Determine the (x, y) coordinate at the center of the cell enclosing the given text.  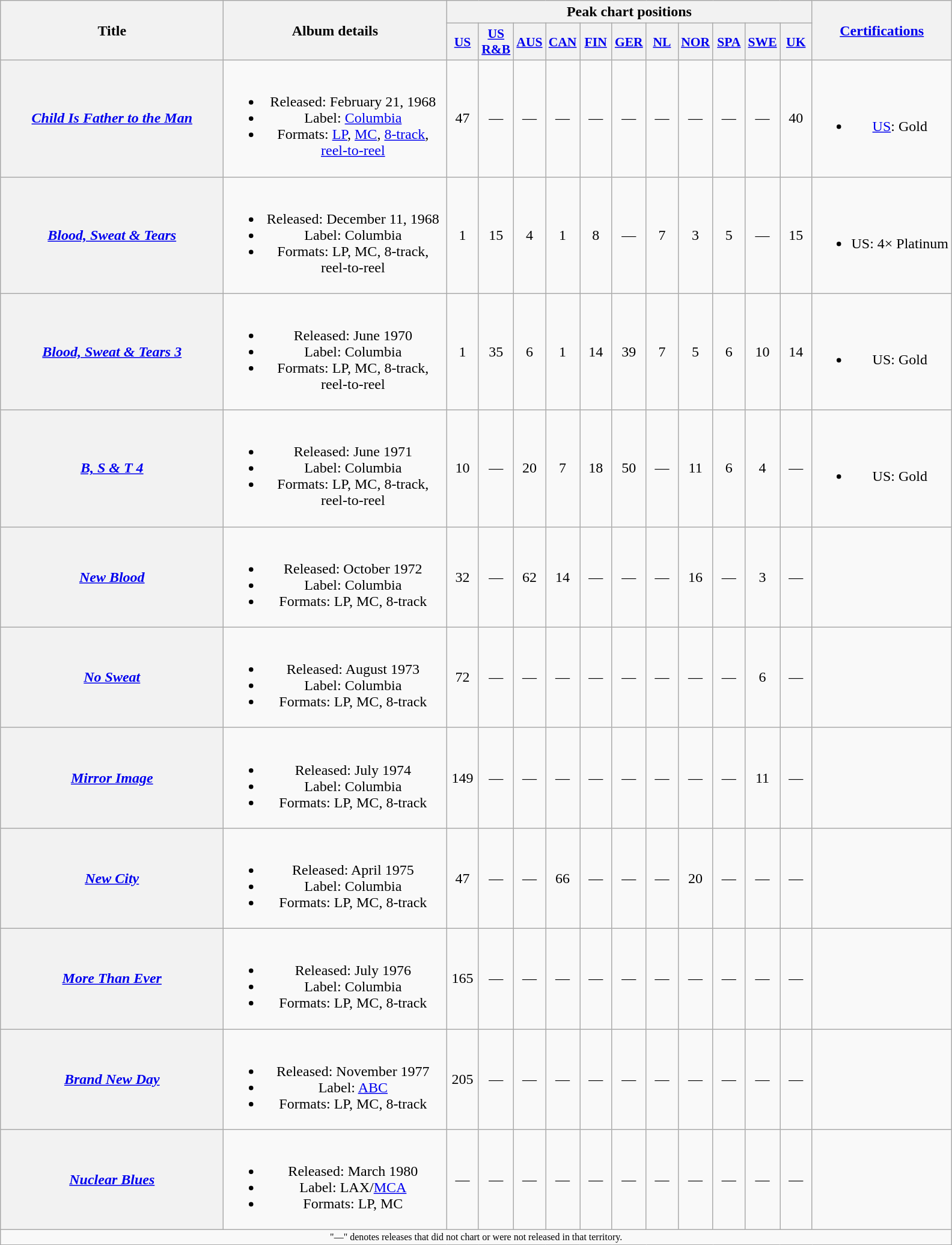
Blood, Sweat & Tears (112, 235)
Mirror Image (112, 778)
US R&B (496, 42)
Certifications (882, 30)
35 (496, 352)
Album details (335, 30)
New Blood (112, 577)
Released: April 1975Label: ColumbiaFormats: LP, MC, 8-track (335, 878)
32 (463, 577)
US (463, 42)
New City (112, 878)
Released: July 1976Label: ColumbiaFormats: LP, MC, 8-track (335, 979)
Released: October 1972Label: ColumbiaFormats: LP, MC, 8-track (335, 577)
66 (563, 878)
165 (463, 979)
149 (463, 778)
Released: March 1980Label: LAX/MCAFormats: LP, MC (335, 1179)
Blood, Sweat & Tears 3 (112, 352)
50 (629, 468)
Released: December 11, 1968Label: ColumbiaFormats: LP, MC, 8-track, reel-to-reel (335, 235)
FIN (596, 42)
72 (463, 677)
NOR (695, 42)
SPA (728, 42)
GER (629, 42)
Title (112, 30)
"—" denotes releases that did not chart or were not released in that territory. (476, 1237)
Released: February 21, 1968Label: ColumbiaFormats: LP, MC, 8-track, reel-to-reel (335, 118)
More Than Ever (112, 979)
8 (596, 235)
18 (596, 468)
Released: June 1971Label: ColumbiaFormats: LP, MC, 8-track, reel-to-reel (335, 468)
SWE (762, 42)
Released: November 1977Label: ABCFormats: LP, MC, 8-track (335, 1080)
Peak chart positions (629, 12)
Released: August 1973Label: ColumbiaFormats: LP, MC, 8-track (335, 677)
Child Is Father to the Man (112, 118)
CAN (563, 42)
No Sweat (112, 677)
Released: July 1974Label: ColumbiaFormats: LP, MC, 8-track (335, 778)
16 (695, 577)
Brand New Day (112, 1080)
205 (463, 1080)
UK (796, 42)
Nuclear Blues (112, 1179)
39 (629, 352)
AUS (529, 42)
Released: June 1970Label: ColumbiaFormats: LP, MC, 8-track, reel-to-reel (335, 352)
B, S & T 4 (112, 468)
40 (796, 118)
NL (662, 42)
US: 4× Platinum (882, 235)
62 (529, 577)
